Detect which cell encompasses the target text, then output its (X, Y) center coordinate. 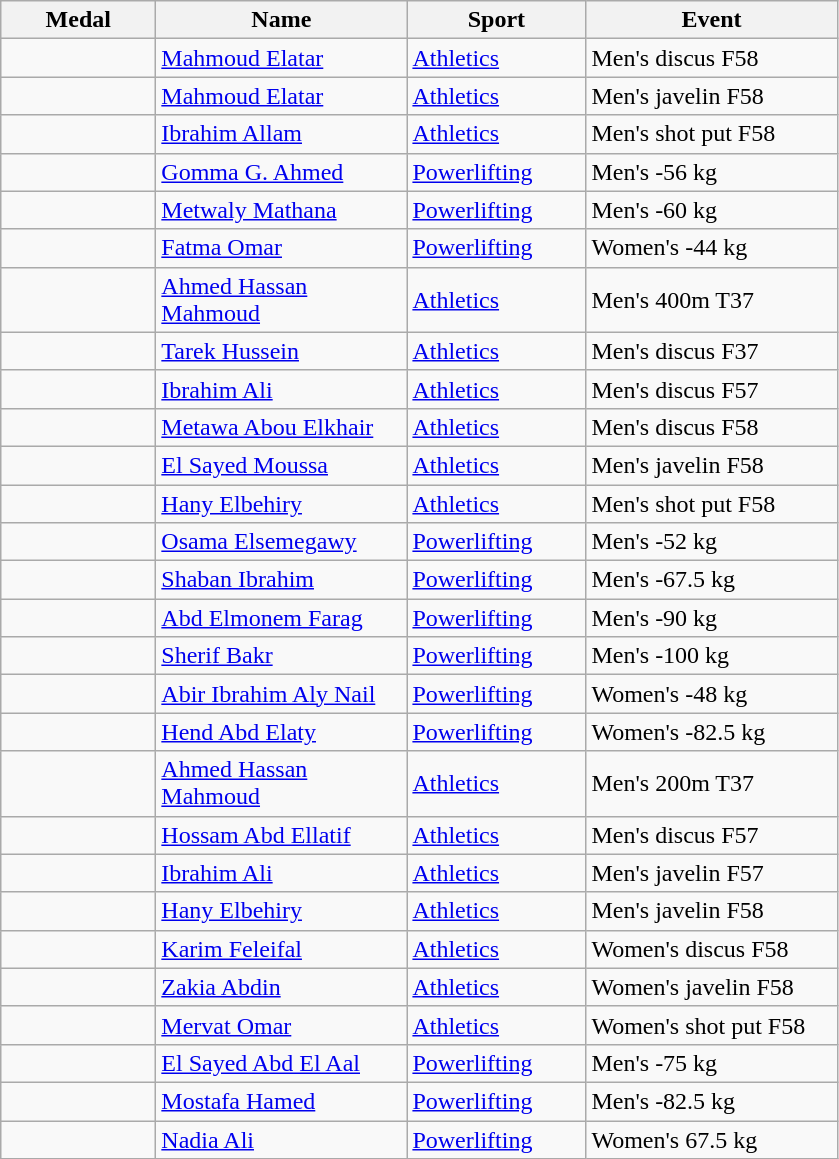
Men's -75 kg (712, 1063)
Men's discus F37 (712, 351)
Women's shot put F58 (712, 1025)
Men's 200m T37 (712, 784)
Sherif Bakr (282, 656)
Men's 400m T37 (712, 300)
Abd Elmonem Farag (282, 618)
Women's discus F58 (712, 949)
Metawa Abou Elkhair (282, 427)
Mervat Omar (282, 1025)
Men's -82.5 kg (712, 1101)
Osama Elsemegawy (282, 542)
Hend Abd Elaty (282, 732)
Women's -44 kg (712, 248)
Men's -67.5 kg (712, 580)
Men's -52 kg (712, 542)
El Sayed Moussa (282, 465)
Women's 67.5 kg (712, 1139)
Event (712, 20)
Karim Feleifal (282, 949)
Name (282, 20)
Ibrahim Allam (282, 134)
Tarek Hussein (282, 351)
Zakia Abdin (282, 987)
Women's javelin F58 (712, 987)
Hossam Abd Ellatif (282, 835)
Men's javelin F57 (712, 873)
Men's -56 kg (712, 172)
Abir Ibrahim Aly Nail (282, 694)
Sport (496, 20)
Women's -48 kg (712, 694)
Shaban Ibrahim (282, 580)
Men's -90 kg (712, 618)
Mostafa Hamed (282, 1101)
Gomma G. Ahmed (282, 172)
El Sayed Abd El Aal (282, 1063)
Fatma Omar (282, 248)
Men's -60 kg (712, 210)
Nadia Ali (282, 1139)
Medal (78, 20)
Women's -82.5 kg (712, 732)
Men's -100 kg (712, 656)
Metwaly Mathana (282, 210)
